Return (x, y) of the center of cell containing provided text 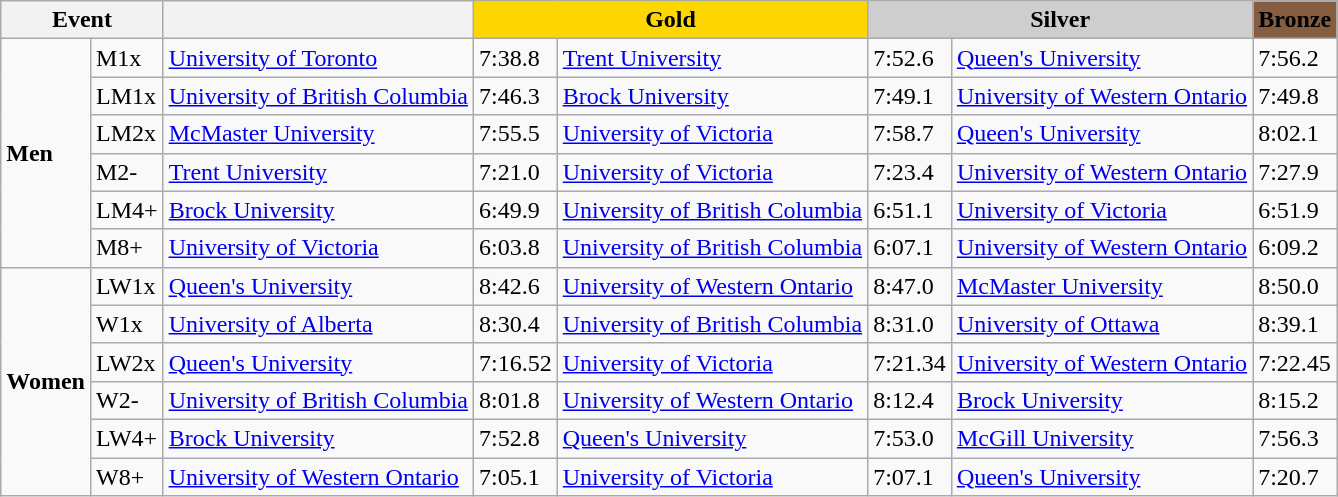
6:51.1 (910, 210)
8:39.1 (1295, 324)
M1x (126, 58)
Women (46, 381)
W1x (126, 324)
LM1x (126, 96)
8:47.0 (910, 286)
7:53.0 (910, 438)
7:52.6 (910, 58)
Bronze (1295, 20)
7:58.7 (910, 134)
7:52.8 (515, 438)
University of Ottawa (1102, 324)
M2- (126, 172)
University of Toronto (318, 58)
7:22.45 (1295, 362)
7:49.1 (910, 96)
LM2x (126, 134)
7:21.0 (515, 172)
6:03.8 (515, 248)
Silver (1060, 20)
7:56.3 (1295, 438)
7:38.8 (515, 58)
Gold (670, 20)
7:27.9 (1295, 172)
LM4+ (126, 210)
7:49.8 (1295, 96)
6:07.1 (910, 248)
7:05.1 (515, 477)
LW1x (126, 286)
7:20.7 (1295, 477)
McGill University (1102, 438)
8:01.8 (515, 400)
8:15.2 (1295, 400)
8:50.0 (1295, 286)
Event (82, 20)
8:42.6 (515, 286)
6:09.2 (1295, 248)
W2- (126, 400)
7:07.1 (910, 477)
LW2x (126, 362)
8:12.4 (910, 400)
7:23.4 (910, 172)
7:56.2 (1295, 58)
7:55.5 (515, 134)
7:46.3 (515, 96)
7:16.52 (515, 362)
University of Alberta (318, 324)
6:49.9 (515, 210)
M8+ (126, 248)
LW4+ (126, 438)
8:31.0 (910, 324)
8:02.1 (1295, 134)
7:21.34 (910, 362)
W8+ (126, 477)
8:30.4 (515, 324)
Men (46, 153)
6:51.9 (1295, 210)
